Detect which cell encompasses the target text, then output its [X, Y] center coordinate. 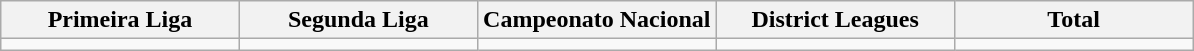
Campeonato Nacional [597, 20]
District Leagues [835, 20]
Total [1073, 20]
Segunda Liga [358, 20]
Primeira Liga [120, 20]
